Locate the cell with the specified text and output its (X, Y) center coordinate. 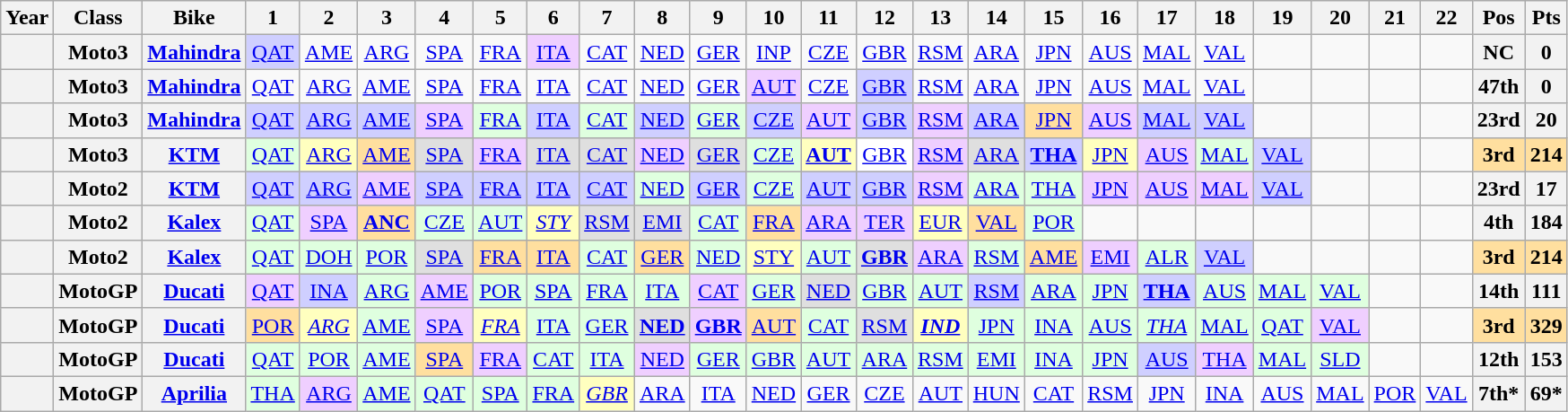
22 (1446, 18)
TER (884, 223)
184 (1546, 223)
69* (1546, 393)
16 (1111, 18)
14th (1498, 291)
111 (1546, 291)
5 (501, 18)
Class (99, 18)
18 (1224, 18)
ANC (387, 223)
Pos (1498, 18)
10 (773, 18)
SLD (1340, 359)
Bike (194, 18)
19 (1282, 18)
13 (940, 18)
14 (996, 18)
7 (607, 18)
4 (444, 18)
EUR (940, 223)
7th* (1498, 393)
Pts (1546, 18)
INP (773, 52)
2 (328, 18)
329 (1546, 325)
Year (27, 18)
1 (273, 18)
47th (1498, 86)
Aprilia (194, 393)
6 (553, 18)
153 (1546, 359)
IND (940, 325)
ALR (1166, 257)
21 (1395, 18)
15 (1053, 18)
3 (387, 18)
4th (1498, 223)
12 (884, 18)
12th (1498, 359)
NC (1498, 52)
HUN (996, 393)
DOH (328, 257)
8 (662, 18)
9 (718, 18)
11 (829, 18)
